Determine the (x, y) coordinate at the center of the cell enclosing the given text.  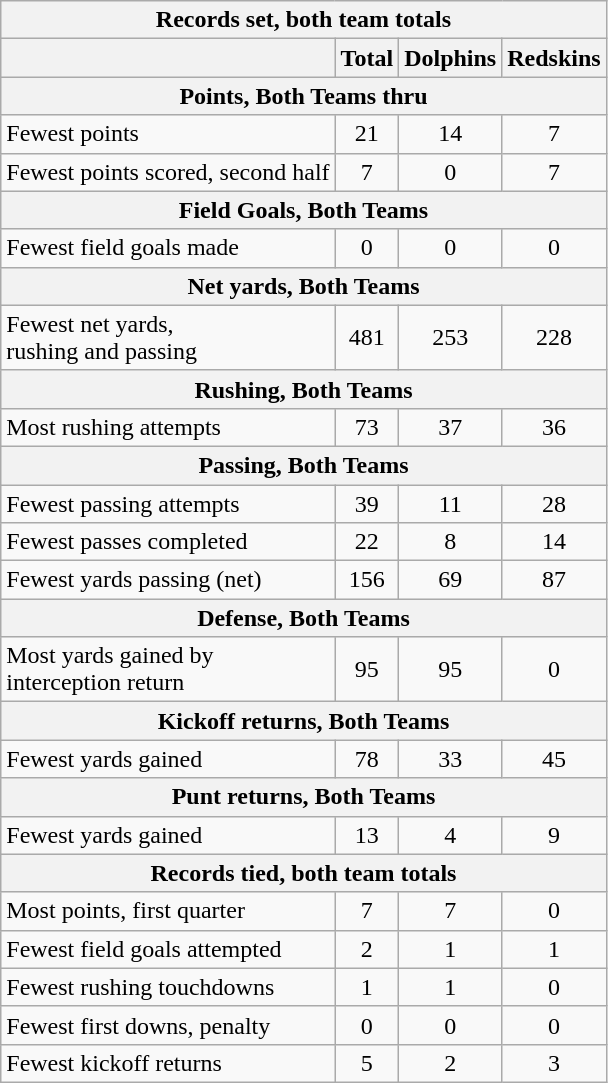
253 (450, 338)
156 (367, 580)
8 (450, 542)
Fewest first downs, penalty (168, 1025)
Fewest yards passing (net) (168, 580)
Field Goals, Both Teams (304, 210)
Fewest net yards, rushing and passing (168, 338)
37 (450, 427)
39 (367, 503)
45 (554, 759)
481 (367, 338)
22 (367, 542)
Points, Both Teams thru (304, 96)
Fewest passes completed (168, 542)
9 (554, 835)
78 (367, 759)
69 (450, 580)
4 (450, 835)
Total (367, 58)
28 (554, 503)
Redskins (554, 58)
Punt returns, Both Teams (304, 797)
Net yards, Both Teams (304, 286)
87 (554, 580)
36 (554, 427)
Kickoff returns, Both Teams (304, 721)
21 (367, 134)
Fewest field goals attempted (168, 949)
Most points, first quarter (168, 911)
3 (554, 1063)
Fewest field goals made (168, 248)
13 (367, 835)
Fewest kickoff returns (168, 1063)
Passing, Both Teams (304, 465)
228 (554, 338)
Fewest points scored, second half (168, 172)
73 (367, 427)
11 (450, 503)
Dolphins (450, 58)
Rushing, Both Teams (304, 389)
Records set, both team totals (304, 20)
Most rushing attempts (168, 427)
Records tied, both team totals (304, 873)
33 (450, 759)
Fewest points (168, 134)
Most yards gained by interception return (168, 670)
Defense, Both Teams (304, 618)
5 (367, 1063)
Fewest passing attempts (168, 503)
Fewest rushing touchdowns (168, 987)
